Locate the cell with the specified text and output its [x, y] center coordinate. 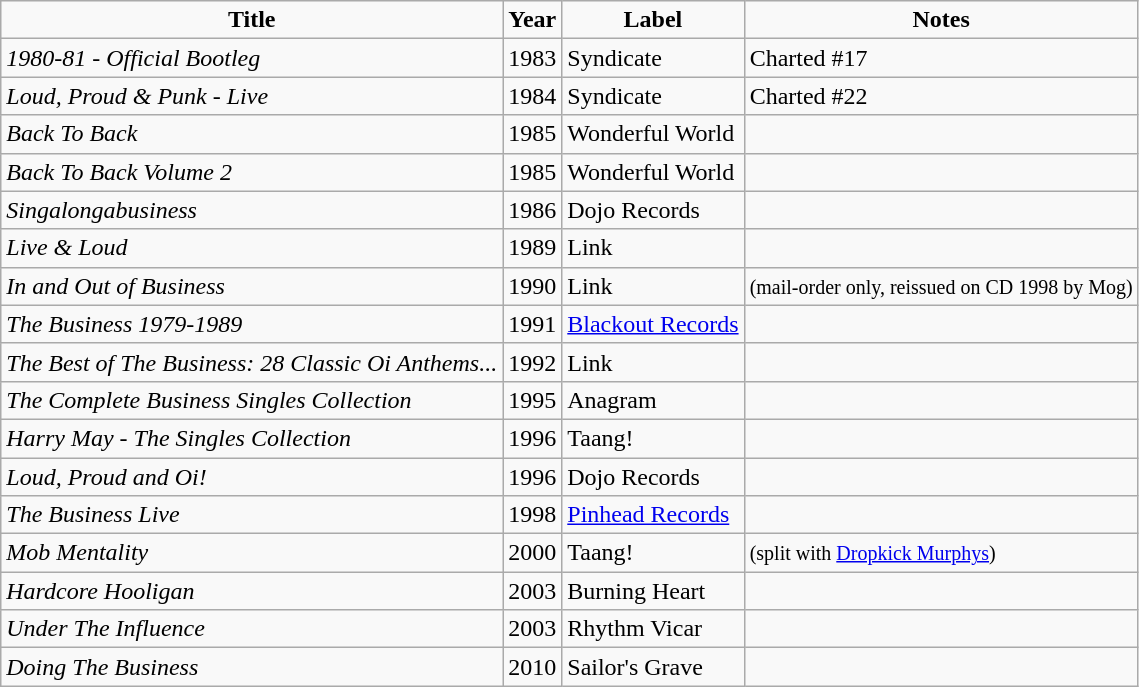
The Best of The Business: 28 Classic Oi Anthems... [252, 362]
Rhythm Vicar [653, 629]
The Business 1979-1989 [252, 324]
Back To Back [252, 134]
Loud, Proud & Punk - Live [252, 96]
Doing The Business [252, 667]
(split with Dropkick Murphys) [941, 553]
2000 [532, 553]
1980-81 - Official Bootleg [252, 58]
Title [252, 20]
1989 [532, 248]
Singalongabusiness [252, 210]
(mail-order only, reissued on CD 1998 by Mog) [941, 286]
1990 [532, 286]
Back To Back Volume 2 [252, 172]
Loud, Proud and Oi! [252, 477]
The Business Live [252, 515]
Under The Influence [252, 629]
In and Out of Business [252, 286]
Live & Loud [252, 248]
2010 [532, 667]
Burning Heart [653, 591]
Year [532, 20]
Hardcore Hooligan [252, 591]
1984 [532, 96]
1998 [532, 515]
Notes [941, 20]
Blackout Records [653, 324]
Sailor's Grave [653, 667]
Mob Mentality [252, 553]
1995 [532, 400]
1992 [532, 362]
Anagram [653, 400]
1983 [532, 58]
Harry May - The Singles Collection [252, 438]
1986 [532, 210]
The Complete Business Singles Collection [252, 400]
1991 [532, 324]
Charted #22 [941, 96]
Pinhead Records [653, 515]
Label [653, 20]
Charted #17 [941, 58]
